Detect which cell encompasses the target text, then output its (x, y) center coordinate. 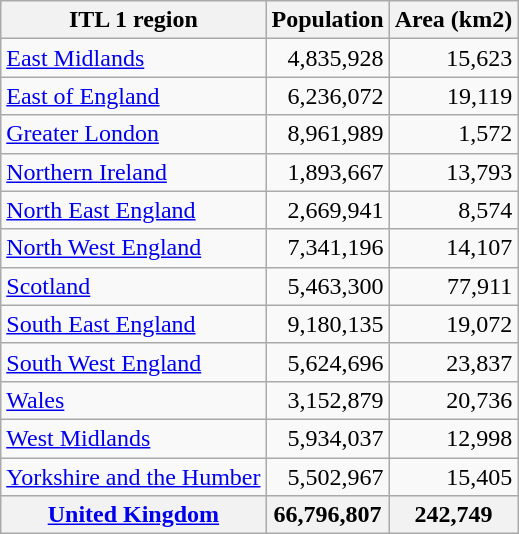
19,119 (454, 96)
77,911 (454, 286)
2,669,941 (328, 210)
19,072 (454, 324)
Greater London (134, 134)
East Midlands (134, 58)
5,624,696 (328, 362)
North West England (134, 248)
14,107 (454, 248)
South East England (134, 324)
8,574 (454, 210)
1,893,667 (328, 172)
5,934,037 (328, 438)
15,405 (454, 477)
13,793 (454, 172)
66,796,807 (328, 515)
23,837 (454, 362)
West Midlands (134, 438)
ITL 1 region (134, 20)
Population (328, 20)
4,835,928 (328, 58)
6,236,072 (328, 96)
East of England (134, 96)
12,998 (454, 438)
Yorkshire and the Humber (134, 477)
7,341,196 (328, 248)
5,502,967 (328, 477)
Wales (134, 400)
North East England (134, 210)
1,572 (454, 134)
15,623 (454, 58)
5,463,300 (328, 286)
Northern Ireland (134, 172)
20,736 (454, 400)
Area (km2) (454, 20)
3,152,879 (328, 400)
242,749 (454, 515)
8,961,989 (328, 134)
South West England (134, 362)
Scotland (134, 286)
9,180,135 (328, 324)
United Kingdom (134, 515)
